Search for the cell housing the specified text and yield its [x, y] center coordinate. 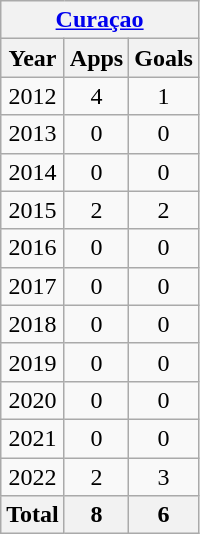
2019 [33, 362]
Year [33, 58]
1 [164, 96]
2013 [33, 134]
2012 [33, 96]
Apps [96, 58]
2020 [33, 400]
2014 [33, 172]
2016 [33, 248]
8 [96, 515]
3 [164, 477]
Total [33, 515]
2018 [33, 324]
2021 [33, 438]
2017 [33, 286]
2015 [33, 210]
Goals [164, 58]
2022 [33, 477]
6 [164, 515]
4 [96, 96]
Curaçao [100, 20]
